Output the (X, Y) coordinate of the center of the cell containing the given text.  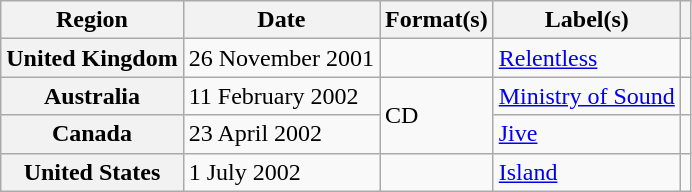
23 April 2002 (281, 134)
26 November 2001 (281, 58)
11 February 2002 (281, 96)
Format(s) (437, 20)
Ministry of Sound (586, 96)
Australia (92, 96)
Canada (92, 134)
1 July 2002 (281, 172)
Label(s) (586, 20)
United States (92, 172)
Date (281, 20)
Jive (586, 134)
CD (437, 115)
United Kingdom (92, 58)
Relentless (586, 58)
Region (92, 20)
Island (586, 172)
